Capture the cell that displays the provided text and extract its (x, y) central coordinate. 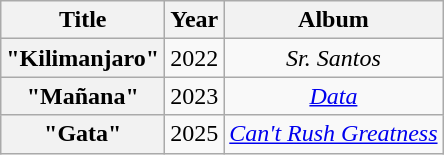
"Gata" (83, 134)
2023 (194, 96)
Sr. Santos (334, 58)
Data (334, 96)
Can't Rush Greatness (334, 134)
Album (334, 20)
Title (83, 20)
"Kilimanjaro" (83, 58)
2025 (194, 134)
"Mañana" (83, 96)
2022 (194, 58)
Year (194, 20)
